Identify which cell holds the provided text, then report its (x, y) central coordinate. 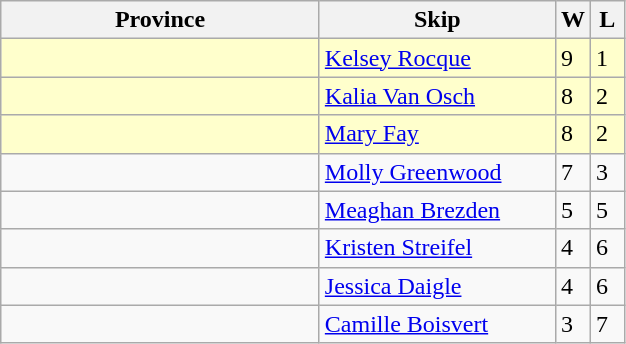
Kelsey Rocque (437, 58)
W (572, 20)
Province (160, 20)
Meaghan Brezden (437, 210)
Molly Greenwood (437, 172)
Skip (437, 20)
Kristen Streifel (437, 248)
1 (607, 58)
9 (572, 58)
Jessica Daigle (437, 286)
Camille Boisvert (437, 324)
Kalia Van Osch (437, 96)
Mary Fay (437, 134)
L (607, 20)
